Scan for the cell matching the given text and deliver its (X, Y) coordinate at center. 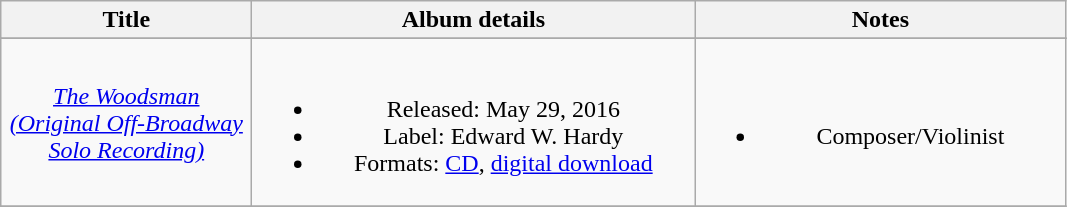
Composer/Violinist (880, 122)
Title (126, 20)
Album details (474, 20)
Notes (880, 20)
The Woodsman (Original Off-Broadway Solo Recording) (126, 122)
Released: May 29, 2016Label: Edward W. HardyFormats: CD, digital download (474, 122)
